Pinpoint the cell where the given text exists, returning its (X, Y) midpoint coordinate. 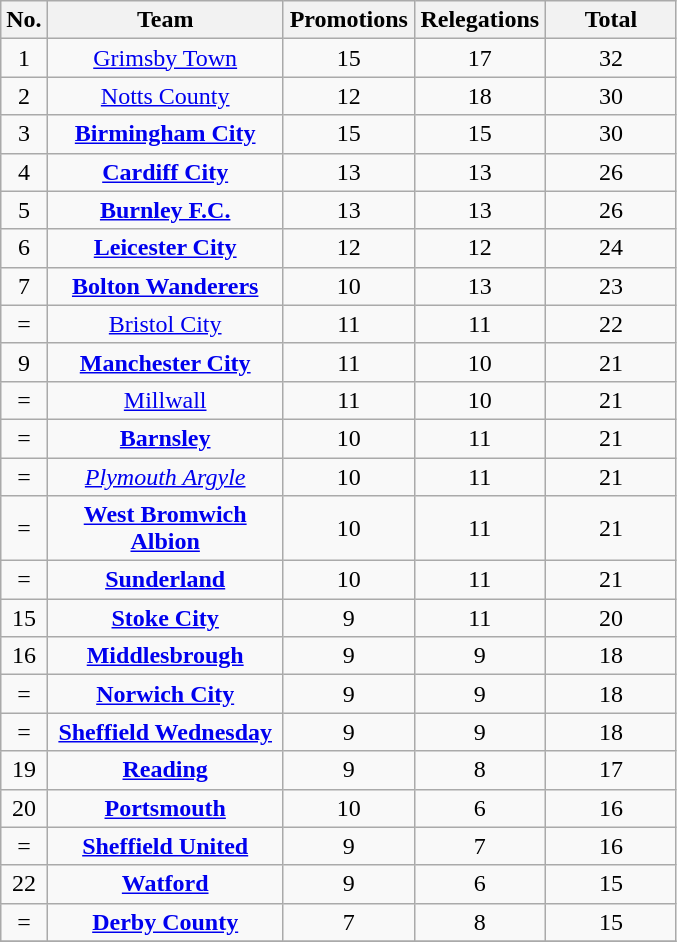
Reading (165, 770)
West Bromwich Albion (165, 528)
Team (165, 20)
Portsmouth (165, 808)
3 (24, 134)
Derby County (165, 922)
Notts County (165, 96)
Sheffield United (165, 846)
Norwich City (165, 694)
Cardiff City (165, 172)
No. (24, 20)
Barnsley (165, 438)
32 (610, 58)
Leicester City (165, 248)
Total (610, 20)
1 (24, 58)
Relegations (480, 20)
19 (24, 770)
2 (24, 96)
Burnley F.C. (165, 210)
24 (610, 248)
Millwall (165, 400)
Watford (165, 884)
Bristol City (165, 324)
Sunderland (165, 580)
Stoke City (165, 618)
Plymouth Argyle (165, 477)
Grimsby Town (165, 58)
Sheffield Wednesday (165, 732)
Promotions (348, 20)
Manchester City (165, 362)
23 (610, 286)
5 (24, 210)
Birmingham City (165, 134)
4 (24, 172)
Bolton Wanderers (165, 286)
Middlesbrough (165, 656)
